Scan for the cell matching the given text and deliver its [X, Y] coordinate at center. 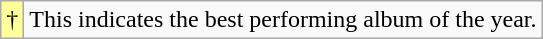
† [12, 20]
This indicates the best performing album of the year. [283, 20]
